Find where the given text appears and provide that cell's center as [x, y] coordinate. 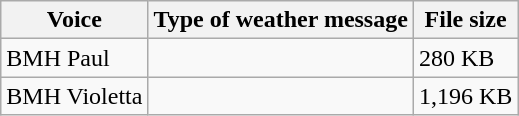
280 KB [465, 58]
Type of weather message [280, 20]
Voice [74, 20]
1,196 KB [465, 96]
BMH Paul [74, 58]
File size [465, 20]
BMH Violetta [74, 96]
